Find where the given text appears and provide that cell's center as (x, y) coordinate. 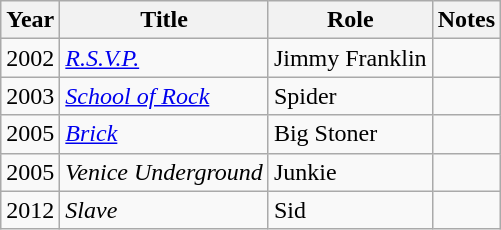
Slave (164, 210)
2012 (30, 210)
R.S.V.P. (164, 58)
2003 (30, 96)
Jimmy Franklin (350, 58)
School of Rock (164, 96)
Junkie (350, 172)
2002 (30, 58)
Big Stoner (350, 134)
Spider (350, 96)
Brick (164, 134)
Title (164, 20)
Year (30, 20)
Role (350, 20)
Notes (466, 20)
Venice Underground (164, 172)
Sid (350, 210)
